Capture the cell that displays the provided text and extract its [x, y] central coordinate. 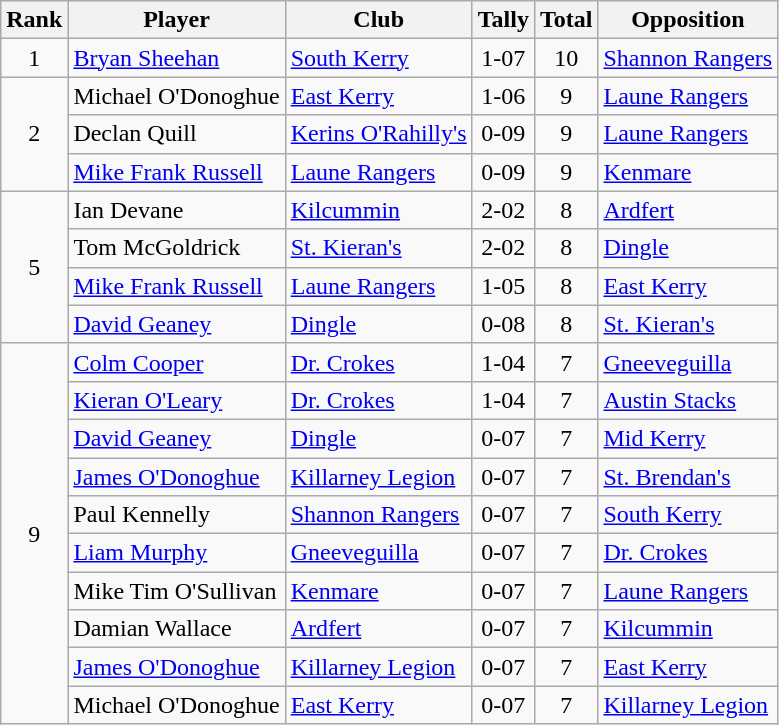
Ian Devane [176, 210]
Club [378, 20]
Rank [34, 20]
Paul Kennelly [176, 515]
Opposition [688, 20]
1-07 [503, 58]
St. Brendan's [688, 477]
Kerins O'Rahilly's [378, 134]
2 [34, 134]
Bryan Sheehan [176, 58]
Austin Stacks [688, 400]
Tally [503, 20]
1-06 [503, 96]
0-08 [503, 324]
Player [176, 20]
Mid Kerry [688, 438]
1-05 [503, 286]
Tom McGoldrick [176, 248]
Damian Wallace [176, 629]
Declan Quill [176, 134]
Kieran O'Leary [176, 400]
5 [34, 267]
Total [566, 20]
1 [34, 58]
10 [566, 58]
Mike Tim O'Sullivan [176, 591]
Liam Murphy [176, 553]
Colm Cooper [176, 362]
